Detect which cell encompasses the target text, then output its (X, Y) center coordinate. 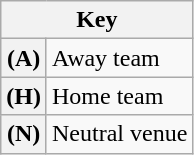
Neutral venue (119, 134)
(N) (24, 134)
Home team (119, 96)
Away team (119, 58)
(A) (24, 58)
(H) (24, 96)
Key (97, 20)
